Determine the (x, y) coordinate at the center of the cell enclosing the given text.  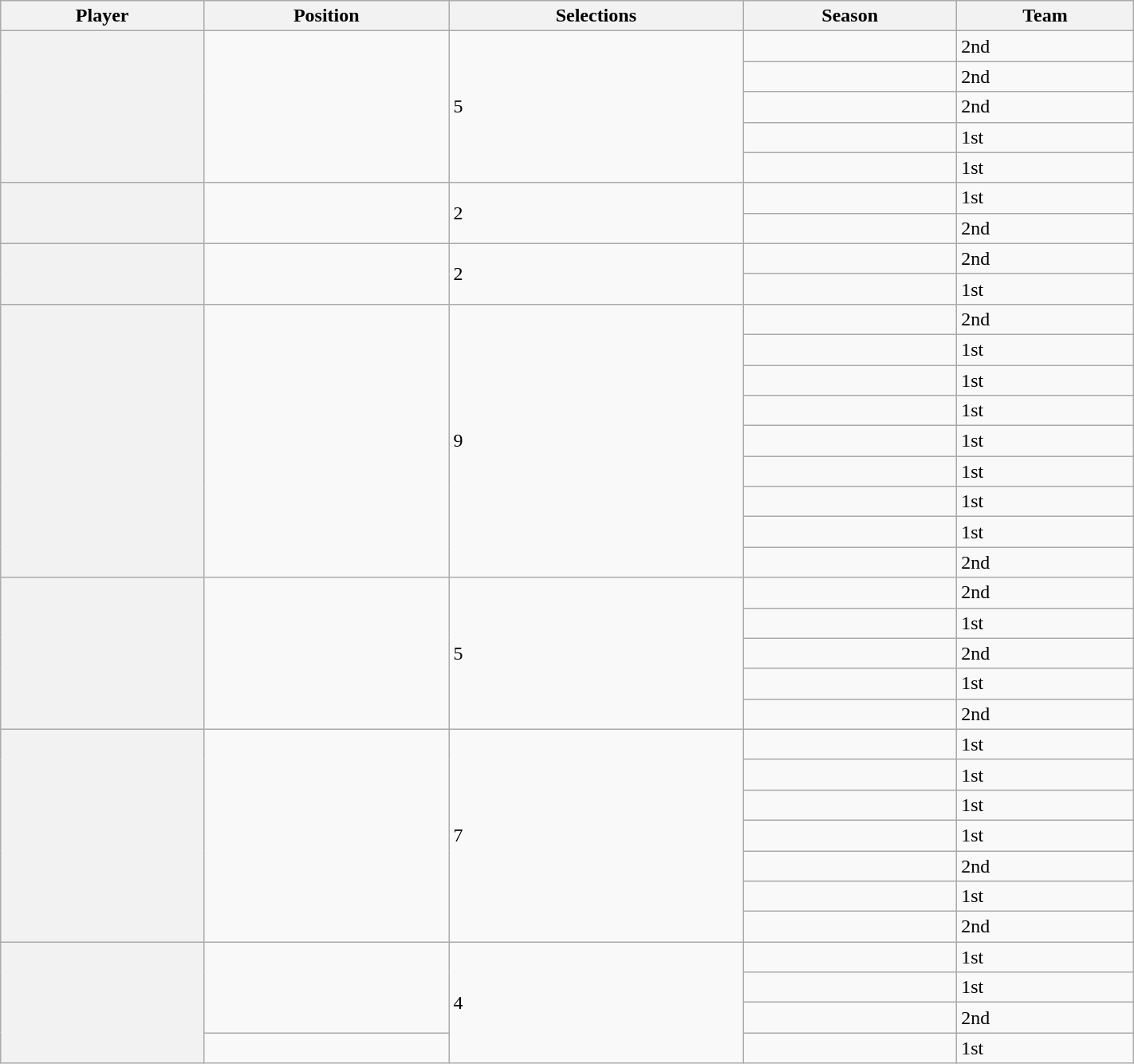
7 (597, 835)
Season (850, 16)
4 (597, 1003)
Team (1045, 16)
Player (102, 16)
9 (597, 440)
Selections (597, 16)
Position (327, 16)
